Return the (X, Y) coordinate for the center point of the cell that contains the specified text.  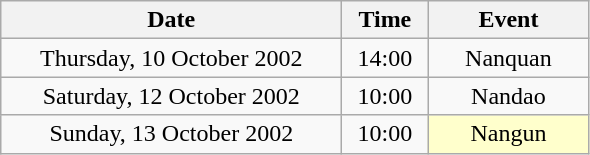
14:00 (385, 58)
Sunday, 13 October 2002 (172, 134)
Nangun (508, 134)
Event (508, 20)
Saturday, 12 October 2002 (172, 96)
Nanquan (508, 58)
Date (172, 20)
Thursday, 10 October 2002 (172, 58)
Nandao (508, 96)
Time (385, 20)
